For the text-containing cell, return its midpoint in (x, y) coordinate format. 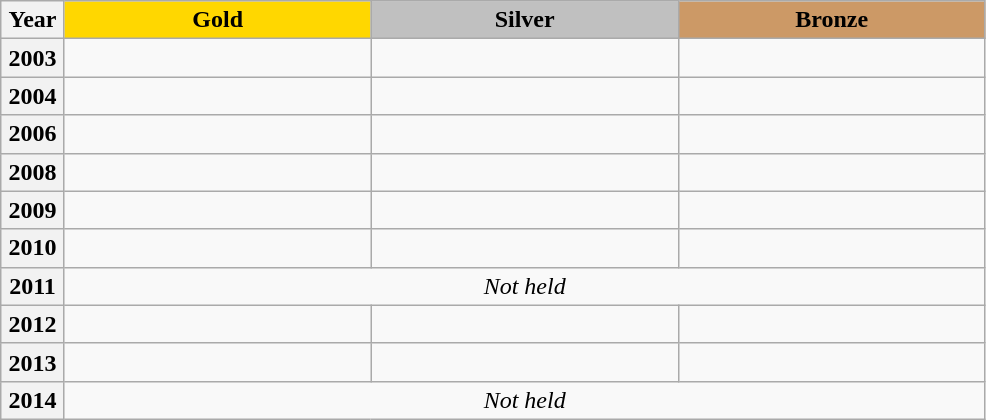
2009 (32, 210)
2010 (32, 248)
Bronze (832, 20)
2008 (32, 172)
2011 (32, 286)
2012 (32, 324)
2014 (32, 400)
2006 (32, 134)
2003 (32, 58)
Gold (218, 20)
2013 (32, 362)
2004 (32, 96)
Silver (524, 20)
Year (32, 20)
